Find where the given text appears and provide that cell's center as (X, Y) coordinate. 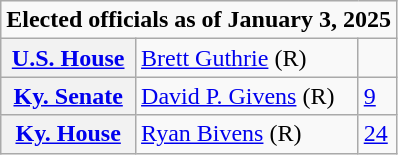
David P. Givens (R) (248, 96)
24 (377, 134)
Brett Guthrie (R) (248, 58)
Elected officials as of January 3, 2025 (199, 20)
Ky. House (68, 134)
U.S. House (68, 58)
Ryan Bivens (R) (248, 134)
Ky. Senate (68, 96)
9 (377, 96)
